From the cell containing the given text, extract its center point as (X, Y) coordinate. 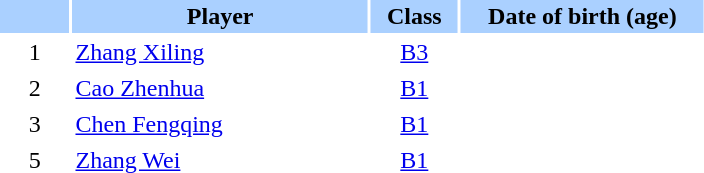
Cao Zhenhua (220, 88)
3 (34, 124)
B3 (414, 52)
Date of birth (age) (582, 16)
Player (220, 16)
2 (34, 88)
Class (414, 16)
Zhang Xiling (220, 52)
1 (34, 52)
Chen Fengqing (220, 124)
